Scan for the cell matching the given text and deliver its [X, Y] coordinate at center. 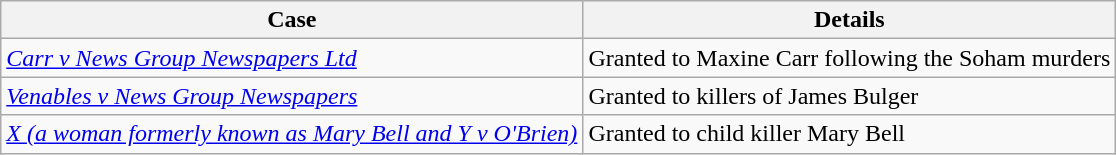
Granted to child killer Mary Bell [850, 134]
Carr v News Group Newspapers Ltd [292, 58]
Case [292, 20]
Venables v News Group Newspapers [292, 96]
Granted to Maxine Carr following the Soham murders [850, 58]
Granted to killers of James Bulger [850, 96]
X (a woman formerly known as Mary Bell and Y v O'Brien) [292, 134]
Details [850, 20]
